Determine the [x, y] coordinate at the center of the cell enclosing the given text.  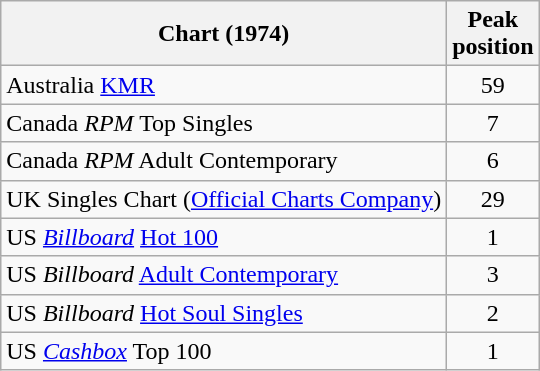
Canada RPM Adult Contemporary [224, 161]
US Cashbox Top 100 [224, 351]
29 [493, 199]
Peakposition [493, 34]
3 [493, 275]
US Billboard Hot 100 [224, 237]
US Billboard Hot Soul Singles [224, 313]
UK Singles Chart (Official Charts Company) [224, 199]
7 [493, 123]
6 [493, 161]
US Billboard Adult Contemporary [224, 275]
2 [493, 313]
59 [493, 85]
Australia KMR [224, 85]
Chart (1974) [224, 34]
Canada RPM Top Singles [224, 123]
